Identify which cell holds the provided text, then report its (X, Y) central coordinate. 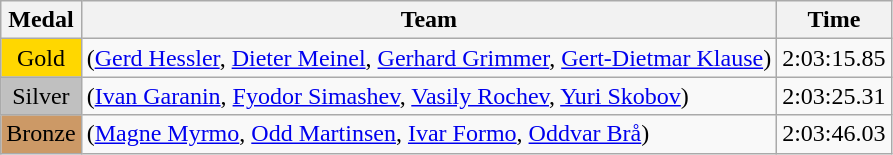
Gold (41, 58)
(Gerd Hessler, Dieter Meinel, Gerhard Grimmer, Gert-Dietmar Klause) (429, 58)
Silver (41, 96)
(Magne Myrmo, Odd Martinsen, Ivar Formo, Oddvar Brå) (429, 134)
2:03:15.85 (834, 58)
Bronze (41, 134)
Time (834, 20)
(Ivan Garanin, Fyodor Simashev, Vasily Rochev, Yuri Skobov) (429, 96)
Team (429, 20)
2:03:25.31 (834, 96)
Medal (41, 20)
2:03:46.03 (834, 134)
